From the cell containing the given text, extract its center point as (x, y) coordinate. 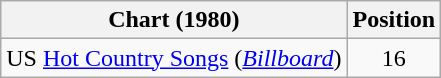
Position (394, 20)
16 (394, 58)
Chart (1980) (174, 20)
US Hot Country Songs (Billboard) (174, 58)
